Search for the cell housing the specified text and yield its (X, Y) center coordinate. 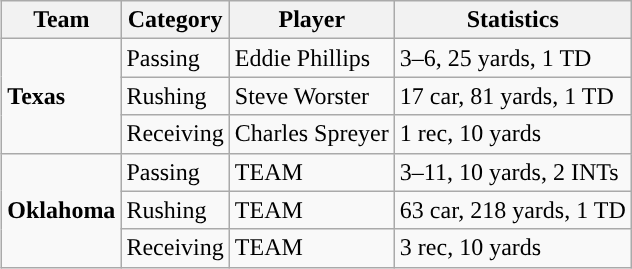
Statistics (512, 20)
Category (175, 20)
Steve Worster (312, 96)
Charles Spreyer (312, 134)
1 rec, 10 yards (512, 134)
Player (312, 20)
63 car, 218 yards, 1 TD (512, 210)
3–11, 10 yards, 2 INTs (512, 172)
Texas (62, 96)
3–6, 25 yards, 1 TD (512, 58)
Eddie Phillips (312, 58)
Oklahoma (62, 210)
3 rec, 10 yards (512, 248)
17 car, 81 yards, 1 TD (512, 96)
Team (62, 20)
